Search for the cell housing the specified text and yield its [X, Y] center coordinate. 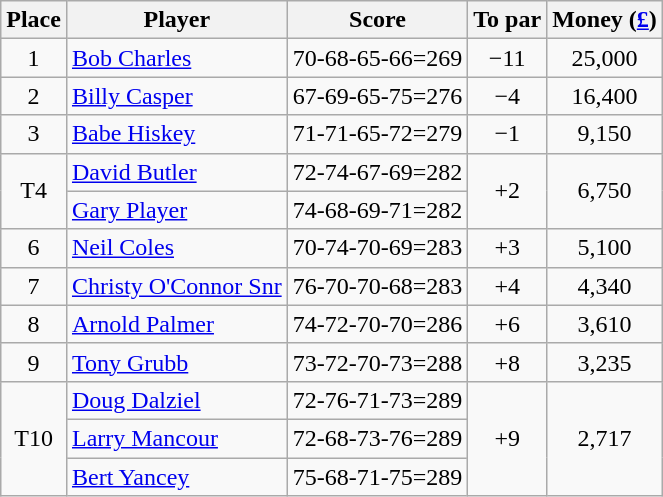
7 [34, 286]
72-68-73-76=289 [378, 438]
−1 [508, 134]
T10 [34, 438]
73-72-70-73=288 [378, 362]
Neil Coles [176, 248]
Bert Yancey [176, 477]
3,610 [605, 324]
76-70-70-68=283 [378, 286]
−11 [508, 58]
70-68-65-66=269 [378, 58]
−4 [508, 96]
72-74-67-69=282 [378, 172]
71-71-65-72=279 [378, 134]
+8 [508, 362]
2 [34, 96]
Score [378, 20]
Tony Grubb [176, 362]
+2 [508, 191]
74-68-69-71=282 [378, 210]
T4 [34, 191]
+3 [508, 248]
3,235 [605, 362]
Arnold Palmer [176, 324]
Larry Mancour [176, 438]
David Butler [176, 172]
+4 [508, 286]
67-69-65-75=276 [378, 96]
25,000 [605, 58]
Christy O'Connor Snr [176, 286]
Place [34, 20]
Babe Hiskey [176, 134]
Gary Player [176, 210]
4,340 [605, 286]
9,150 [605, 134]
1 [34, 58]
Money (£) [605, 20]
5,100 [605, 248]
+9 [508, 438]
Billy Casper [176, 96]
2,717 [605, 438]
16,400 [605, 96]
Player [176, 20]
72-76-71-73=289 [378, 400]
74-72-70-70=286 [378, 324]
Doug Dalziel [176, 400]
Bob Charles [176, 58]
9 [34, 362]
3 [34, 134]
To par [508, 20]
6 [34, 248]
+6 [508, 324]
6,750 [605, 191]
70-74-70-69=283 [378, 248]
8 [34, 324]
75-68-71-75=289 [378, 477]
